Determine the [X, Y] coordinate at the center of the cell enclosing the given text.  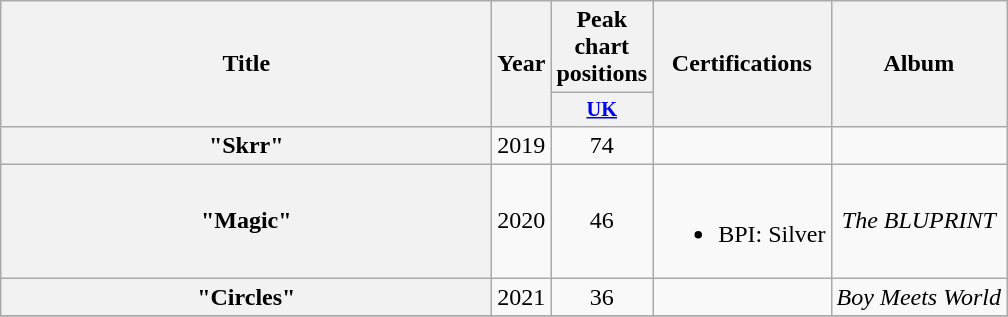
2019 [522, 145]
Album [918, 64]
Peak chart positions [602, 47]
"Magic" [246, 222]
UK [602, 110]
2020 [522, 222]
36 [602, 297]
Title [246, 64]
"Circles" [246, 297]
"Skrr" [246, 145]
The BLUPRINT [918, 222]
46 [602, 222]
Boy Meets World [918, 297]
74 [602, 145]
Year [522, 64]
Certifications [742, 64]
2021 [522, 297]
BPI: Silver [742, 222]
